Capture the cell that displays the provided text and extract its [X, Y] central coordinate. 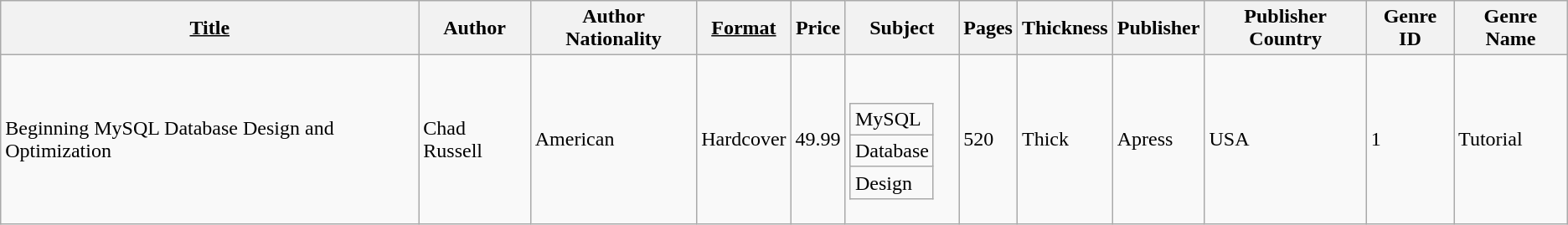
Subject [902, 28]
Publisher Country [1285, 28]
Thick [1065, 140]
49.99 [818, 140]
Beginning MySQL Database Design and Optimization [209, 140]
Genre ID [1410, 28]
1 [1410, 140]
Thickness [1065, 28]
USA [1285, 140]
Genre Name [1511, 28]
Pages [988, 28]
Tutorial [1511, 140]
American [613, 140]
Format [744, 28]
Chad Russell [474, 140]
Database [891, 151]
Publisher [1158, 28]
Hardcover [744, 140]
MySQL Database Design [902, 140]
Author Nationality [613, 28]
520 [988, 140]
Price [818, 28]
MySQL [891, 119]
Apress [1158, 140]
Author [474, 28]
Design [891, 182]
Title [209, 28]
